Capture the cell that displays the provided text and extract its [x, y] central coordinate. 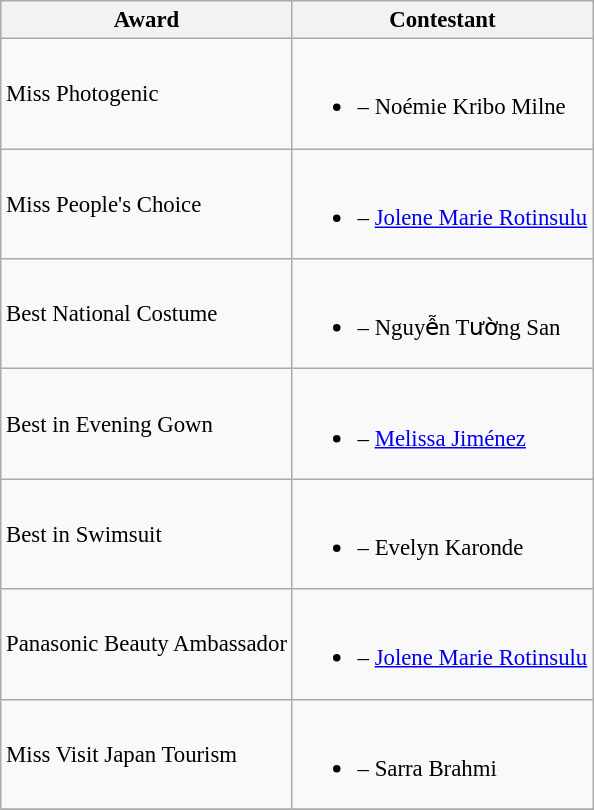
Miss Visit Japan Tourism [147, 754]
– Melissa Jiménez [442, 424]
Miss Photogenic [147, 94]
Award [147, 20]
Best in Swimsuit [147, 534]
Miss People's Choice [147, 204]
Best National Costume [147, 314]
– Nguyễn Tường San [442, 314]
– Sarra Brahmi [442, 754]
– Evelyn Karonde [442, 534]
Panasonic Beauty Ambassador [147, 644]
Best in Evening Gown [147, 424]
– Noémie Kribo Milne [442, 94]
Contestant [442, 20]
